Extract the (X, Y) coordinate from the center of the cell holding the provided text.  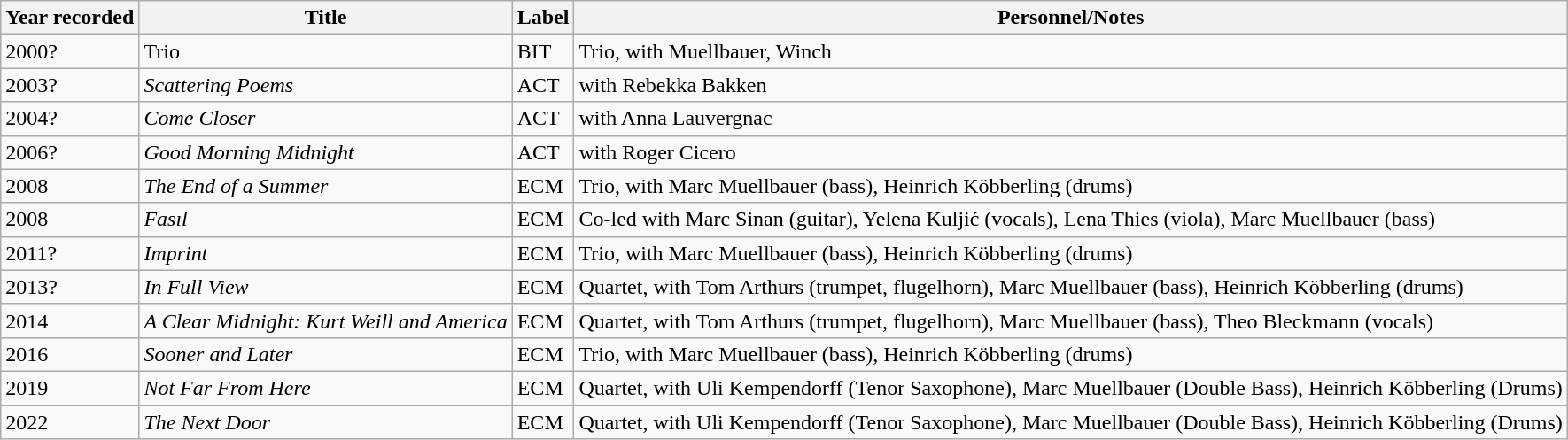
2004? (70, 119)
BIT (543, 51)
The End of a Summer (326, 186)
2006? (70, 152)
with Rebekka Bakken (1070, 85)
The Next Door (326, 422)
2013? (70, 287)
2019 (70, 388)
Personnel/Notes (1070, 18)
Quartet, with Tom Arthurs (trumpet, flugelhorn), Marc Muellbauer (bass), Heinrich Köbberling (drums) (1070, 287)
Fasıl (326, 220)
Label (543, 18)
Scattering Poems (326, 85)
Imprint (326, 253)
Good Morning Midnight (326, 152)
2014 (70, 320)
2022 (70, 422)
Come Closer (326, 119)
In Full View (326, 287)
2011? (70, 253)
Not Far From Here (326, 388)
Sooner and Later (326, 354)
Quartet, with Tom Arthurs (trumpet, flugelhorn), Marc Muellbauer (bass), Theo Bleckmann (vocals) (1070, 320)
2003? (70, 85)
A Clear Midnight: Kurt Weill and America (326, 320)
with Roger Cicero (1070, 152)
2016 (70, 354)
2000? (70, 51)
with Anna Lauvergnac (1070, 119)
Title (326, 18)
Co-led with Marc Sinan (guitar), Yelena Kuljić (vocals), Lena Thies (viola), Marc Muellbauer (bass) (1070, 220)
Trio (326, 51)
Trio, with Muellbauer, Winch (1070, 51)
Year recorded (70, 18)
